Detect which cell encompasses the target text, then output its [x, y] center coordinate. 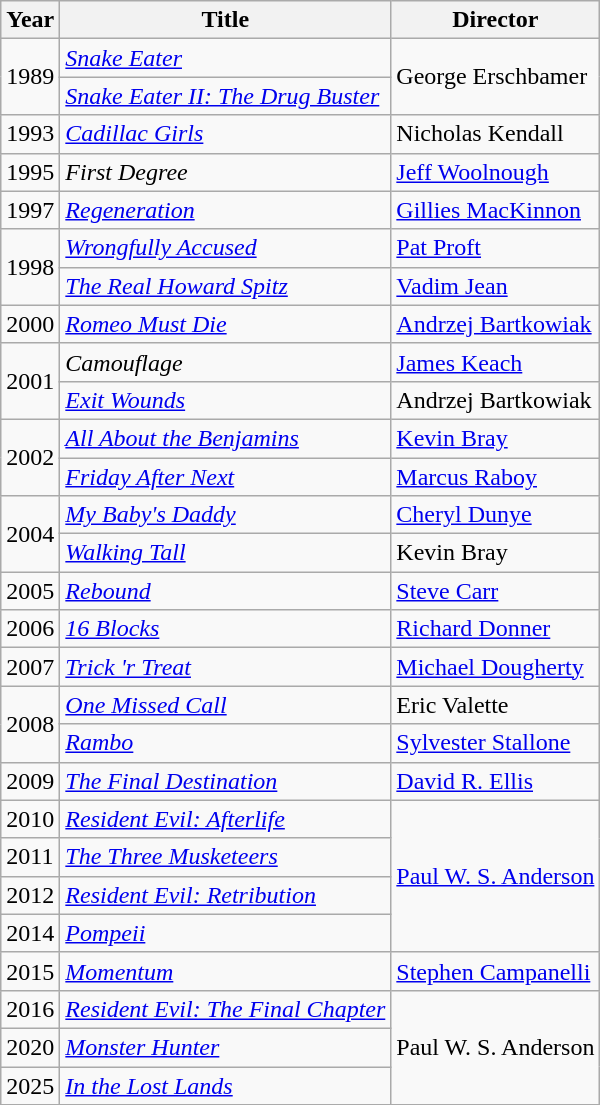
1989 [30, 77]
Romeo Must Die [226, 324]
David R. Ellis [496, 781]
2020 [30, 1047]
2008 [30, 724]
16 Blocks [226, 629]
The Final Destination [226, 781]
My Baby's Daddy [226, 515]
Director [496, 20]
1998 [30, 267]
2016 [30, 1009]
Michael Dougherty [496, 667]
Resident Evil: The Final Chapter [226, 1009]
In the Lost Lands [226, 1085]
Walking Tall [226, 553]
Title [226, 20]
Richard Donner [496, 629]
Steve Carr [496, 591]
2007 [30, 667]
Resident Evil: Retribution [226, 895]
2004 [30, 534]
Resident Evil: Afterlife [226, 819]
2001 [30, 381]
Exit Wounds [226, 400]
Vadim Jean [496, 286]
Regeneration [226, 210]
2011 [30, 857]
One Missed Call [226, 705]
Sylvester Stallone [496, 743]
James Keach [496, 362]
Wrongfully Accused [226, 248]
Snake Eater II: The Drug Buster [226, 96]
All About the Benjamins [226, 438]
Rebound [226, 591]
2009 [30, 781]
2006 [30, 629]
The Three Musketeers [226, 857]
2005 [30, 591]
First Degree [226, 172]
Trick 'r Treat [226, 667]
Rambo [226, 743]
Monster Hunter [226, 1047]
Gillies MacKinnon [496, 210]
Marcus Raboy [496, 477]
Camouflage [226, 362]
2000 [30, 324]
Nicholas Kendall [496, 134]
Pat Proft [496, 248]
Cheryl Dunye [496, 515]
2012 [30, 895]
Cadillac Girls [226, 134]
1997 [30, 210]
The Real Howard Spitz [226, 286]
Friday After Next [226, 477]
Pompeii [226, 933]
Year [30, 20]
2002 [30, 457]
1993 [30, 134]
Stephen Campanelli [496, 971]
Eric Valette [496, 705]
Momentum [226, 971]
2010 [30, 819]
George Erschbamer [496, 77]
Jeff Woolnough [496, 172]
2015 [30, 971]
2025 [30, 1085]
1995 [30, 172]
2014 [30, 933]
Snake Eater [226, 58]
